Detect which cell encompasses the target text, then output its (x, y) center coordinate. 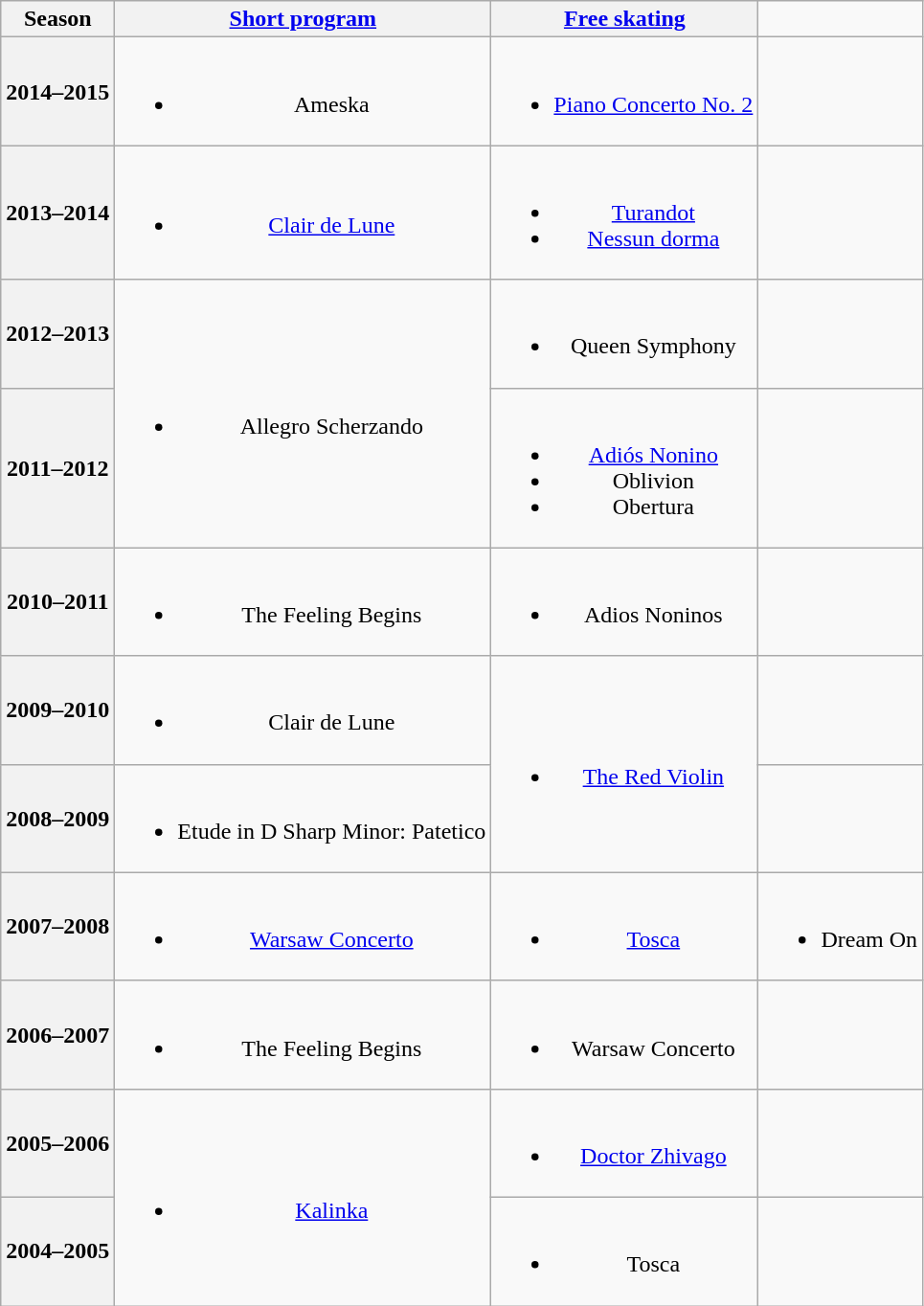
2005–2006 (57, 1143)
2009–2010 (57, 710)
Adios Noninos (624, 601)
Kalinka (303, 1197)
Etude in D Sharp Minor: Patetico (303, 818)
2012–2013 (57, 333)
2013–2014 (57, 213)
Queen Symphony (624, 333)
Short program (303, 19)
2007–2008 (57, 927)
Doctor Zhivago (624, 1143)
Adiós Nonino Oblivion Obertura (624, 467)
Piano Concerto No. 2 (624, 92)
Free skating (624, 19)
2014–2015 (57, 92)
2008–2009 (57, 818)
2004–2005 (57, 1250)
2006–2007 (57, 1034)
Ameska (303, 92)
Dream On (841, 927)
Season (57, 19)
2011–2012 (57, 467)
Allegro Scherzando (303, 414)
2010–2011 (57, 601)
Turandot Nessun dorma (624, 213)
The Red Violin (624, 764)
